Output the [x, y] coordinate of the center of the cell containing the given text.  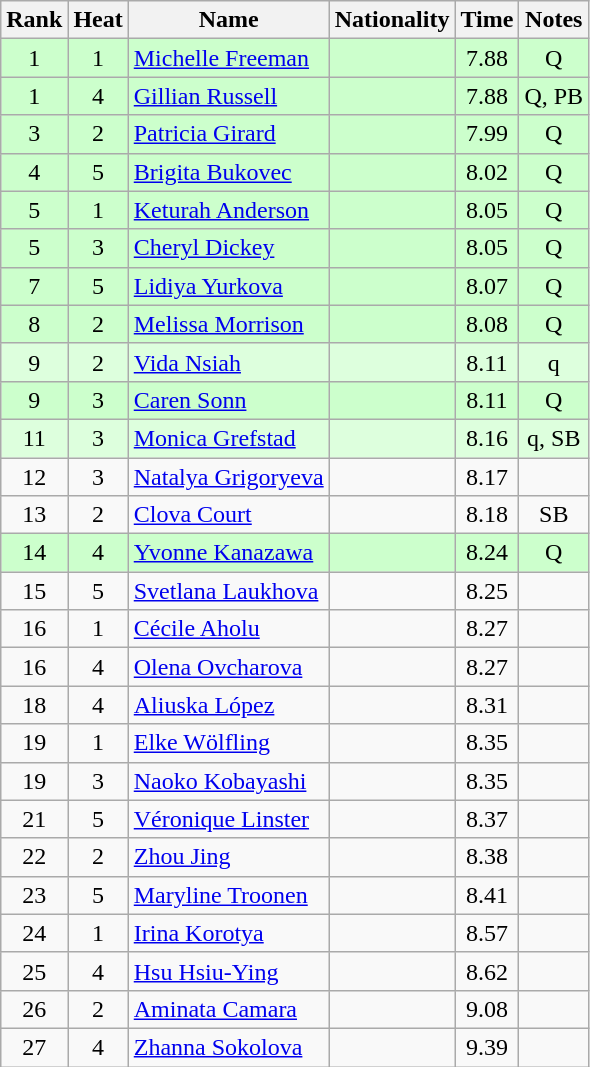
8.17 [487, 477]
Zhou Jing [228, 857]
8.02 [487, 172]
Keturah Anderson [228, 210]
14 [34, 553]
Nationality [392, 20]
Elke Wölfling [228, 743]
Vida Nsiah [228, 362]
Notes [554, 20]
Aminata Camara [228, 1009]
Hsu Hsiu-Ying [228, 971]
7 [34, 286]
8.07 [487, 286]
Michelle Freeman [228, 58]
8.08 [487, 324]
Svetlana Laukhova [228, 591]
7.99 [487, 134]
Name [228, 20]
23 [34, 895]
8.62 [487, 971]
24 [34, 933]
18 [34, 705]
Gillian Russell [228, 96]
Time [487, 20]
Irina Korotya [228, 933]
Natalya Grigoryeva [228, 477]
Yvonne Kanazawa [228, 553]
8.38 [487, 857]
8.31 [487, 705]
8.18 [487, 515]
25 [34, 971]
Patricia Girard [228, 134]
8.24 [487, 553]
Véronique Linster [228, 819]
11 [34, 438]
Melissa Morrison [228, 324]
21 [34, 819]
SB [554, 515]
Caren Sonn [228, 400]
8.57 [487, 933]
Rank [34, 20]
8.16 [487, 438]
9.39 [487, 1047]
8.37 [487, 819]
8.41 [487, 895]
Aliuska López [228, 705]
8.25 [487, 591]
13 [34, 515]
Heat [98, 20]
27 [34, 1047]
9.08 [487, 1009]
q [554, 362]
Monica Grefstad [228, 438]
26 [34, 1009]
Zhanna Sokolova [228, 1047]
Brigita Bukovec [228, 172]
Olena Ovcharova [228, 667]
12 [34, 477]
15 [34, 591]
Naoko Kobayashi [228, 781]
Q, PB [554, 96]
8 [34, 324]
q, SB [554, 438]
Lidiya Yurkova [228, 286]
Maryline Troonen [228, 895]
Cheryl Dickey [228, 248]
Clova Court [228, 515]
Cécile Aholu [228, 629]
22 [34, 857]
